Pinpoint the cell where the given text exists, returning its (X, Y) midpoint coordinate. 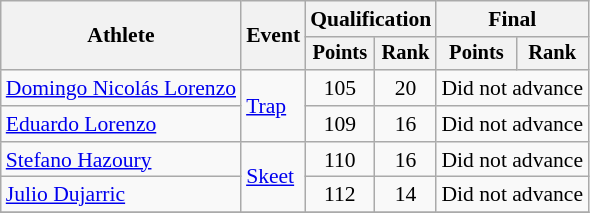
Domingo Nicolás Lorenzo (121, 88)
110 (340, 160)
Qualification (370, 19)
Trap (273, 106)
14 (405, 195)
Eduardo Lorenzo (121, 124)
Athlete (121, 36)
Stefano Hazoury (121, 160)
Skeet (273, 178)
Final (512, 19)
112 (340, 195)
Event (273, 36)
20 (405, 88)
Julio Dujarric (121, 195)
105 (340, 88)
109 (340, 124)
